Return the (x, y) coordinate for the center point of the cell that contains the specified text.  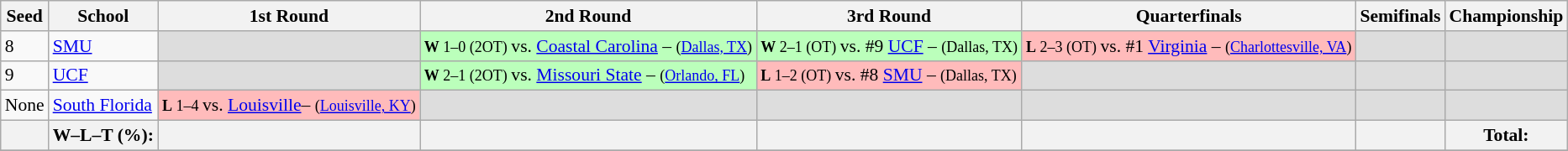
8 (25, 46)
SMU (103, 46)
9 (25, 75)
South Florida (103, 106)
W–L–T (%): (103, 136)
UCF (103, 75)
3rd Round (889, 16)
Championship (1507, 16)
Total: (1507, 136)
L 2–3 (OT) vs. #1 Virginia – (Charlottesville, VA) (1188, 46)
School (103, 16)
Seed (25, 16)
W 1–0 (2OT) vs. Coastal Carolina – (Dallas, TX) (588, 46)
W 2–1 (OT) vs. #9 UCF – (Dallas, TX) (889, 46)
W 2–1 (2OT) vs. Missouri State – (Orlando, FL) (588, 75)
None (25, 106)
2nd Round (588, 16)
1st Round (289, 16)
L 1–4 vs. Louisville– (Louisville, KY) (289, 106)
Quarterfinals (1188, 16)
L 1–2 (OT) vs. #8 SMU – (Dallas, TX) (889, 75)
Semifinals (1400, 16)
